Find where the given text appears and provide that cell's center as (X, Y) coordinate. 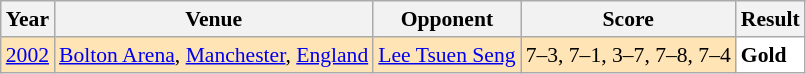
7–3, 7–1, 3–7, 7–8, 7–4 (628, 55)
Opponent (446, 19)
Result (770, 19)
Gold (770, 55)
Bolton Arena, Manchester, England (214, 55)
2002 (28, 55)
Lee Tsuen Seng (446, 55)
Year (28, 19)
Venue (214, 19)
Score (628, 19)
